Provide the (x, y) coordinate of the cell's center where the given text is located.  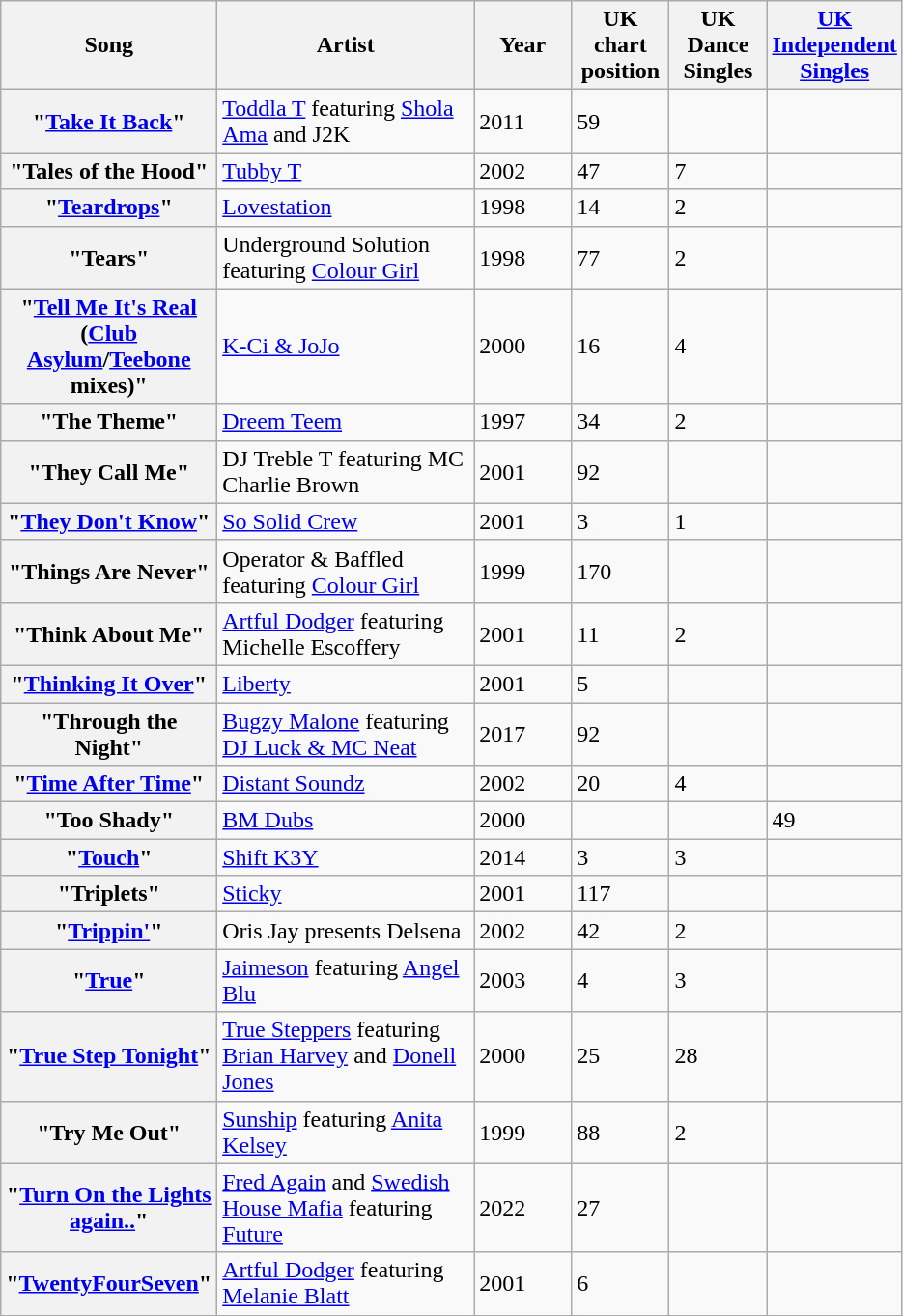
47 (620, 171)
"Tales of the Hood" (109, 171)
Artful Dodger featuring Michelle Escoffery (346, 633)
11 (620, 633)
42 (620, 931)
7 (719, 171)
Year (523, 45)
Tubby T (346, 171)
25 (620, 1056)
"TwentyFourSeven" (109, 1284)
88 (620, 1132)
"Try Me Out" (109, 1132)
Toddla T featuring Shola Ama and J2K (346, 122)
True Steppers featuring Brian Harvey and Donell Jones (346, 1056)
28 (719, 1056)
Sticky (346, 894)
Oris Jay presents Delsena (346, 931)
Lovestation (346, 208)
34 (620, 422)
Underground Solution featuring Colour Girl (346, 257)
UK Dance Singles (719, 45)
"Take It Back" (109, 122)
"Time After Time" (109, 784)
Dreem Teem (346, 422)
59 (620, 122)
Jaimeson featuring Angel Blu (346, 981)
"Touch" (109, 857)
K-Ci & JoJo (346, 346)
27 (620, 1208)
Artful Dodger featuring Melanie Blatt (346, 1284)
2003 (523, 981)
14 (620, 208)
"Triplets" (109, 894)
20 (620, 784)
"They Call Me" (109, 471)
"True Step Tonight" (109, 1056)
170 (620, 572)
"Think About Me" (109, 633)
"Too Shady" (109, 821)
Shift K3Y (346, 857)
Song (109, 45)
Artist (346, 45)
2017 (523, 734)
So Solid Crew (346, 521)
2022 (523, 1208)
Fred Again and Swedish House Mafia featuring Future (346, 1208)
77 (620, 257)
UK chart position (620, 45)
49 (834, 821)
Sunship featuring Anita Kelsey (346, 1132)
"Thinking It Over" (109, 684)
"The Theme" (109, 422)
"Through the Night" (109, 734)
"They Don't Know" (109, 521)
1997 (523, 422)
Bugzy Malone featuring DJ Luck & MC Neat (346, 734)
1 (719, 521)
"Trippin'" (109, 931)
BM Dubs (346, 821)
"Tell Me It's Real (Club Asylum/Teebone mixes)" (109, 346)
"Teardrops" (109, 208)
2011 (523, 122)
Liberty (346, 684)
Distant Soundz (346, 784)
2014 (523, 857)
"Turn On the Lights again.." (109, 1208)
"Tears" (109, 257)
Operator & Baffled featuring Colour Girl (346, 572)
16 (620, 346)
5 (620, 684)
117 (620, 894)
UK Independent Singles (834, 45)
"Things Are Never" (109, 572)
DJ Treble T featuring MC Charlie Brown (346, 471)
"True" (109, 981)
6 (620, 1284)
